Scan for the cell matching the given text and deliver its [x, y] coordinate at center. 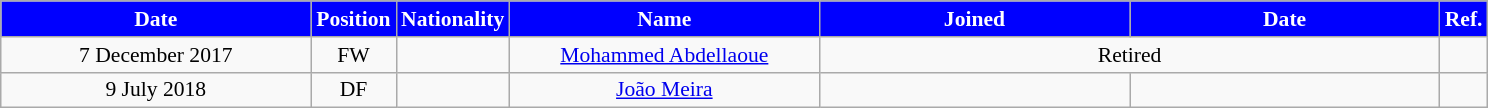
Position [354, 19]
Retired [1129, 55]
Nationality [452, 19]
Mohammed Abdellaoue [664, 55]
João Meira [664, 90]
DF [354, 90]
9 July 2018 [156, 90]
FW [354, 55]
Joined [974, 19]
7 December 2017 [156, 55]
Ref. [1464, 19]
Name [664, 19]
